Extract the (X, Y) coordinate from the center of the cell holding the provided text.  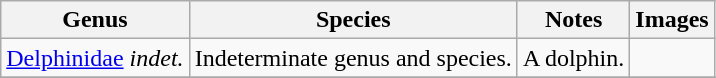
Notes (573, 20)
Delphinidae indet. (95, 58)
Indeterminate genus and species. (353, 58)
Genus (95, 20)
A dolphin. (573, 58)
Species (353, 20)
Images (672, 20)
